Locate the cell with the specified text and output its (x, y) center coordinate. 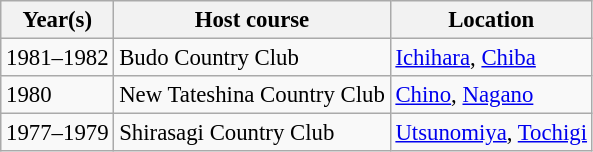
Budo Country Club (252, 58)
New Tateshina Country Club (252, 95)
Location (491, 20)
Utsunomiya, Tochigi (491, 133)
1977–1979 (58, 133)
Host course (252, 20)
1980 (58, 95)
Ichihara, Chiba (491, 58)
1981–1982 (58, 58)
Chino, Nagano (491, 95)
Shirasagi Country Club (252, 133)
Year(s) (58, 20)
